Detect which cell encompasses the target text, then output its [X, Y] center coordinate. 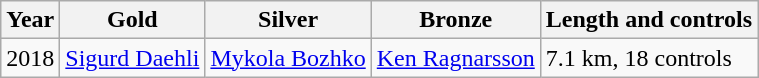
Year [30, 20]
7.1 km, 18 controls [648, 58]
Sigurd Daehli [132, 58]
2018 [30, 58]
Ken Ragnarsson [456, 58]
Bronze [456, 20]
Mykola Bozhko [288, 58]
Length and controls [648, 20]
Silver [288, 20]
Gold [132, 20]
